Pinpoint the cell where the given text exists, returning its (X, Y) midpoint coordinate. 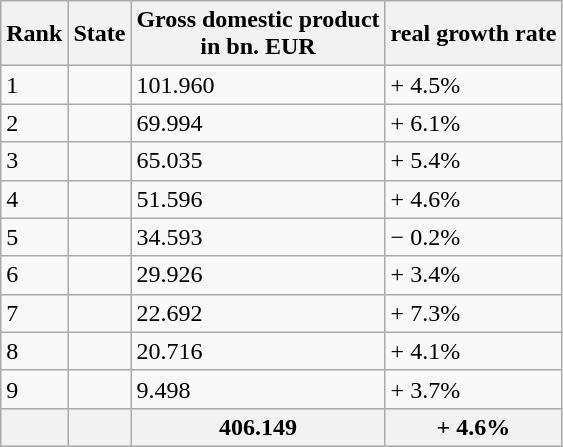
69.994 (258, 123)
+ 3.4% (474, 275)
4 (34, 199)
+ 6.1% (474, 123)
8 (34, 351)
101.960 (258, 85)
+ 4.5% (474, 85)
9 (34, 389)
5 (34, 237)
2 (34, 123)
29.926 (258, 275)
9.498 (258, 389)
real growth rate (474, 34)
Gross domestic productin bn. EUR (258, 34)
+ 4.1% (474, 351)
− 0.2% (474, 237)
20.716 (258, 351)
1 (34, 85)
22.692 (258, 313)
3 (34, 161)
51.596 (258, 199)
7 (34, 313)
34.593 (258, 237)
+ 5.4% (474, 161)
Rank (34, 34)
+ 3.7% (474, 389)
+ 7.3% (474, 313)
State (100, 34)
406.149 (258, 427)
65.035 (258, 161)
6 (34, 275)
